Return the (X, Y) coordinate for the center point of the cell that contains the specified text.  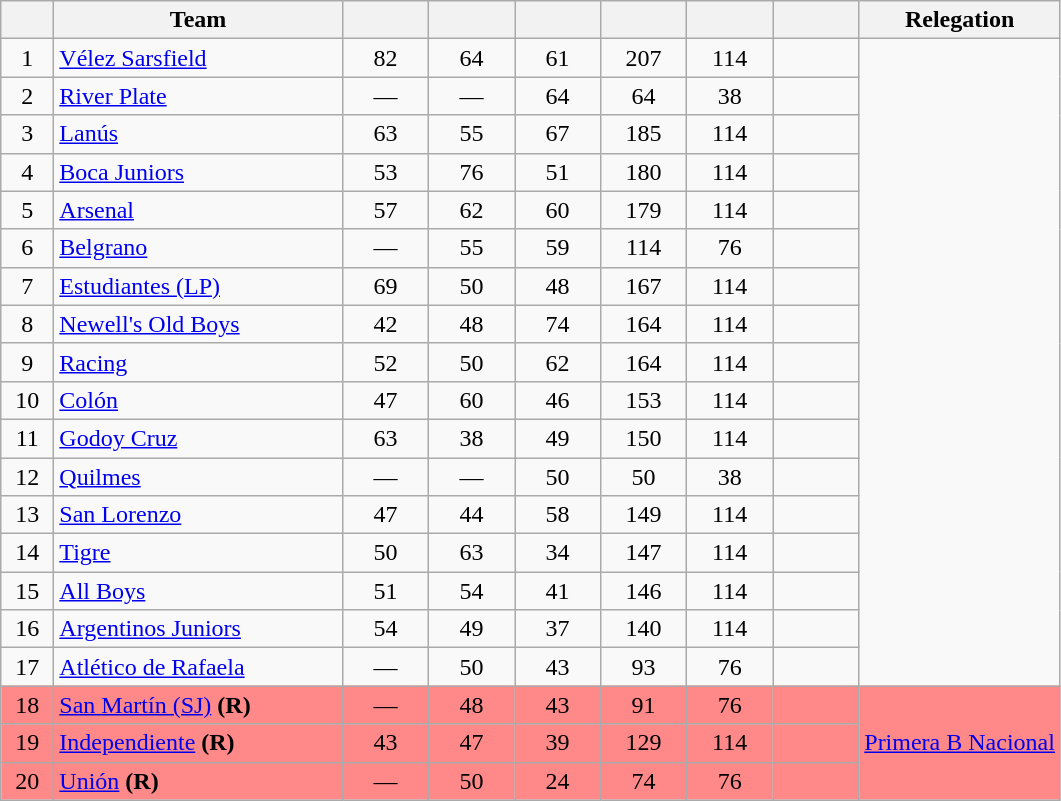
Tigre (198, 553)
179 (644, 210)
Godoy Cruz (198, 438)
150 (644, 438)
41 (557, 591)
River Plate (198, 96)
6 (28, 248)
93 (644, 667)
7 (28, 286)
Newell's Old Boys (198, 324)
1 (28, 58)
69 (385, 286)
10 (28, 400)
Quilmes (198, 477)
20 (28, 781)
61 (557, 58)
Argentinos Juniors (198, 629)
Lanús (198, 134)
67 (557, 134)
34 (557, 553)
Relegation (960, 20)
18 (28, 705)
12 (28, 477)
59 (557, 248)
153 (644, 400)
11 (28, 438)
185 (644, 134)
Colón (198, 400)
140 (644, 629)
Belgrano (198, 248)
57 (385, 210)
180 (644, 172)
37 (557, 629)
Primera B Nacional (960, 743)
207 (644, 58)
13 (28, 515)
129 (644, 743)
147 (644, 553)
San Lorenzo (198, 515)
Boca Juniors (198, 172)
All Boys (198, 591)
Racing (198, 362)
146 (644, 591)
8 (28, 324)
Arsenal (198, 210)
39 (557, 743)
15 (28, 591)
16 (28, 629)
Atlético de Rafaela (198, 667)
82 (385, 58)
46 (557, 400)
Independiente (R) (198, 743)
24 (557, 781)
91 (644, 705)
5 (28, 210)
19 (28, 743)
14 (28, 553)
3 (28, 134)
52 (385, 362)
Unión (R) (198, 781)
4 (28, 172)
Team (198, 20)
17 (28, 667)
42 (385, 324)
San Martín (SJ) (R) (198, 705)
58 (557, 515)
44 (471, 515)
Vélez Sarsfield (198, 58)
Estudiantes (LP) (198, 286)
149 (644, 515)
2 (28, 96)
167 (644, 286)
53 (385, 172)
9 (28, 362)
